Identify which cell holds the provided text, then report its [X, Y] central coordinate. 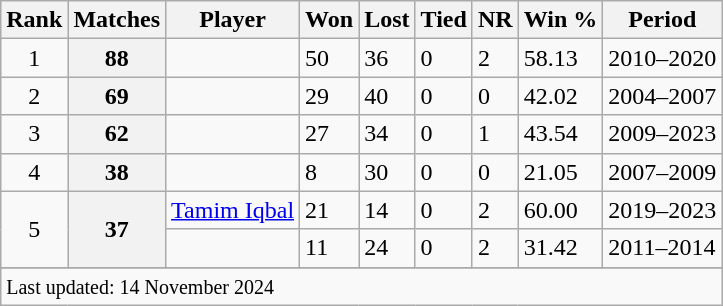
14 [387, 210]
Last updated: 14 November 2024 [362, 286]
2009–2023 [662, 134]
NR [495, 20]
21 [330, 210]
Tied [444, 20]
40 [387, 96]
34 [387, 134]
8 [330, 172]
Lost [387, 20]
88 [117, 58]
69 [117, 96]
Player [233, 20]
50 [330, 58]
36 [387, 58]
37 [117, 229]
5 [34, 229]
58.13 [560, 58]
11 [330, 248]
31.42 [560, 248]
3 [34, 134]
Tamim Iqbal [233, 210]
60.00 [560, 210]
2011–2014 [662, 248]
Matches [117, 20]
Rank [34, 20]
Win % [560, 20]
2007–2009 [662, 172]
43.54 [560, 134]
2010–2020 [662, 58]
30 [387, 172]
29 [330, 96]
Won [330, 20]
4 [34, 172]
38 [117, 172]
2019–2023 [662, 210]
62 [117, 134]
24 [387, 248]
Period [662, 20]
2004–2007 [662, 96]
21.05 [560, 172]
27 [330, 134]
42.02 [560, 96]
